Provide the [X, Y] coordinate of the cell's center where the given text is located.  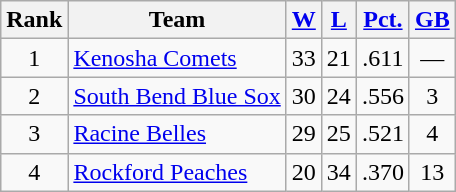
Rockford Peaches [177, 172]
24 [338, 96]
— [432, 58]
.370 [382, 172]
30 [304, 96]
W [304, 20]
29 [304, 134]
Pct. [382, 20]
Kenosha Comets [177, 58]
.556 [382, 96]
.611 [382, 58]
1 [34, 58]
21 [338, 58]
34 [338, 172]
South Bend Blue Sox [177, 96]
Racine Belles [177, 134]
20 [304, 172]
13 [432, 172]
25 [338, 134]
2 [34, 96]
Team [177, 20]
L [338, 20]
GB [432, 20]
.521 [382, 134]
Rank [34, 20]
33 [304, 58]
